For the text-containing cell, return its midpoint in (X, Y) coordinate format. 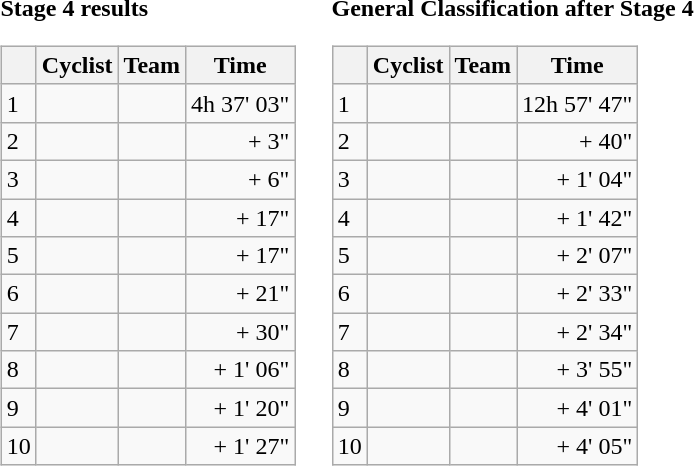
+ 1' 04" (578, 179)
+ 30" (240, 332)
+ 1' 27" (240, 446)
+ 4' 05" (578, 446)
4h 37' 03" (240, 103)
+ 3" (240, 141)
+ 1' 06" (240, 370)
+ 2' 34" (578, 332)
+ 4' 01" (578, 408)
+ 3' 55" (578, 370)
12h 57' 47" (578, 103)
+ 2' 07" (578, 256)
+ 6" (240, 179)
+ 40" (578, 141)
+ 1' 20" (240, 408)
+ 2' 33" (578, 294)
+ 21" (240, 294)
+ 1' 42" (578, 217)
